Output the (x, y) coordinate of the center of the cell containing the given text.  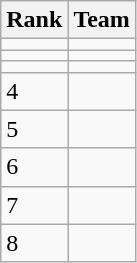
8 (34, 243)
Rank (34, 20)
4 (34, 91)
7 (34, 205)
5 (34, 129)
Team (102, 20)
6 (34, 167)
